Provide the [X, Y] coordinate of the cell's center where the given text is located.  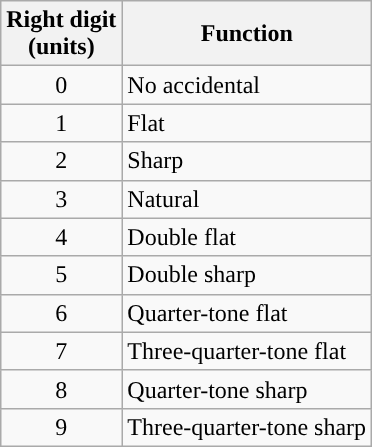
3 [62, 199]
7 [62, 351]
Quarter-tone sharp [247, 389]
1 [62, 123]
Function [247, 34]
4 [62, 237]
Right digit(units) [62, 34]
9 [62, 427]
Double sharp [247, 275]
No accidental [247, 85]
Flat [247, 123]
8 [62, 389]
Sharp [247, 161]
5 [62, 275]
Three-quarter-tone sharp [247, 427]
Double flat [247, 237]
Quarter-tone flat [247, 313]
6 [62, 313]
Three-quarter-tone flat [247, 351]
2 [62, 161]
Natural [247, 199]
0 [62, 85]
